Search for the cell housing the specified text and yield its [x, y] center coordinate. 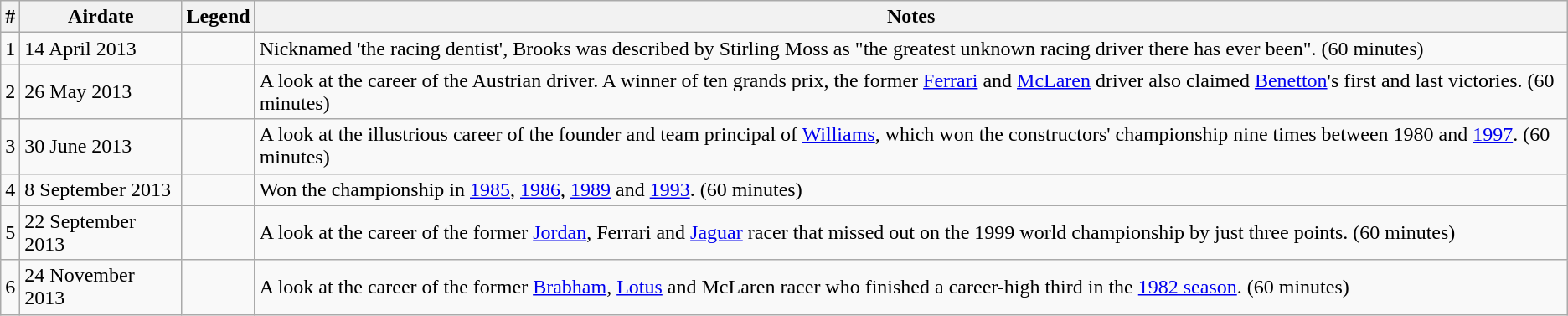
Airdate [101, 17]
Nicknamed 'the racing dentist', Brooks was described by Stirling Moss as "the greatest unknown racing driver there has ever been". (60 minutes) [911, 49]
30 June 2013 [101, 146]
24 November 2013 [101, 287]
A look at the career of the former Brabham, Lotus and McLaren racer who finished a career-high third in the 1982 season. (60 minutes) [911, 287]
Won the championship in 1985, 1986, 1989 and 1993. (60 minutes) [911, 189]
6 [10, 287]
A look at the career of the former Jordan, Ferrari and Jaguar racer that missed out on the 1999 world championship by just three points. (60 minutes) [911, 233]
22 September 2013 [101, 233]
4 [10, 189]
2 [10, 92]
Legend [218, 17]
# [10, 17]
Notes [911, 17]
8 September 2013 [101, 189]
5 [10, 233]
26 May 2013 [101, 92]
3 [10, 146]
1 [10, 49]
14 April 2013 [101, 49]
